Identify which cell holds the provided text, then report its (x, y) central coordinate. 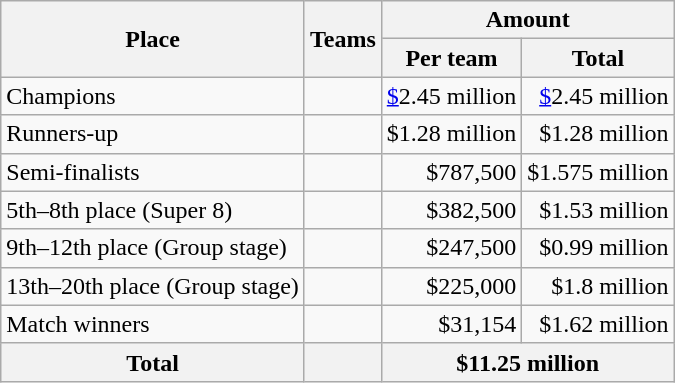
Runners-up (153, 134)
Place (153, 39)
Amount (528, 20)
Per team (451, 58)
$0.99 million (598, 248)
Champions (153, 96)
13th–20th place (Group stage) (153, 286)
$247,500 (451, 248)
$787,500 (451, 172)
Semi-finalists (153, 172)
$1.53 million (598, 210)
5th–8th place (Super 8) (153, 210)
Match winners (153, 324)
$1.62 million (598, 324)
$31,154 (451, 324)
9th–12th place (Group stage) (153, 248)
$225,000 (451, 286)
$11.25 million (528, 362)
$382,500 (451, 210)
$1.8 million (598, 286)
Teams (342, 39)
$1.575 million (598, 172)
